Extract the [X, Y] coordinate from the center of the cell holding the provided text.  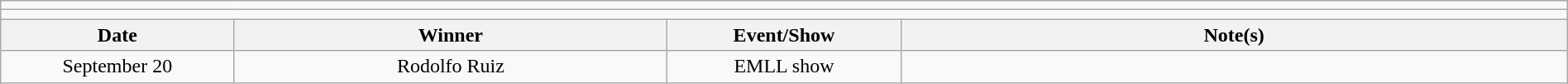
EMLL show [784, 67]
Note(s) [1234, 35]
Date [117, 35]
September 20 [117, 67]
Rodolfo Ruiz [451, 67]
Winner [451, 35]
Event/Show [784, 35]
